Search for the cell housing the specified text and yield its (x, y) center coordinate. 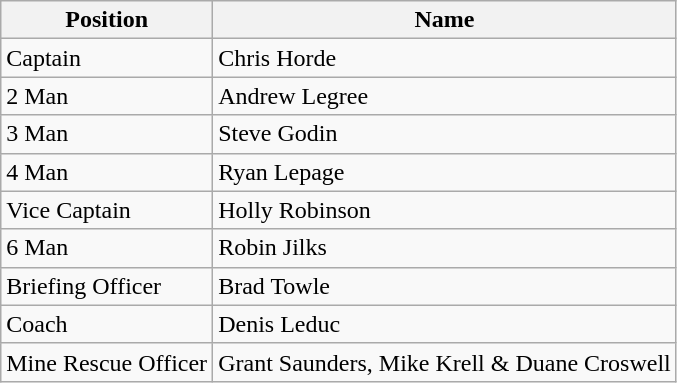
Briefing Officer (107, 286)
Andrew Legree (445, 96)
Robin Jilks (445, 248)
Captain (107, 58)
2 Man (107, 96)
Vice Captain (107, 210)
Denis Leduc (445, 324)
Coach (107, 324)
Chris Horde (445, 58)
Holly Robinson (445, 210)
6 Man (107, 248)
Brad Towle (445, 286)
Name (445, 20)
Mine Rescue Officer (107, 362)
Grant Saunders, Mike Krell & Duane Croswell (445, 362)
3 Man (107, 134)
4 Man (107, 172)
Steve Godin (445, 134)
Ryan Lepage (445, 172)
Position (107, 20)
